From the cell containing the given text, extract its center point as [X, Y] coordinate. 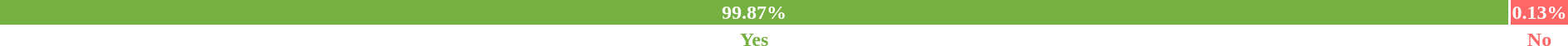
99.87% [754, 12]
0.13% [1540, 12]
